Extract the (X, Y) coordinate from the center of the cell holding the provided text.  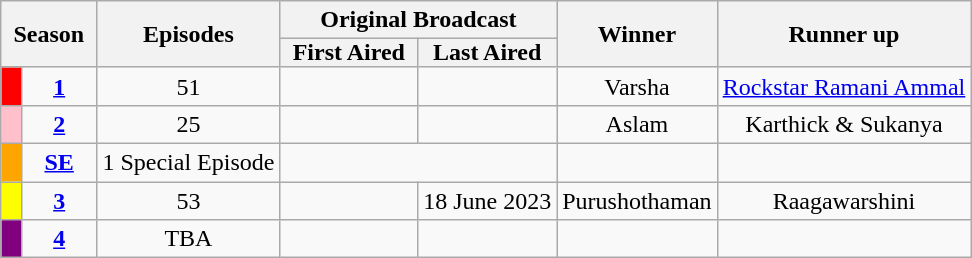
Aslam (637, 124)
Purushothaman (637, 201)
Raagawarshini (844, 201)
Runner up (844, 34)
Last Aired (488, 53)
1 Special Episode (188, 162)
2 (59, 124)
4 (59, 239)
53 (188, 201)
Original Broadcast (418, 20)
51 (188, 86)
Winner (637, 34)
1 (59, 86)
Episodes (188, 34)
25 (188, 124)
Season (49, 34)
Karthick & Sukanya (844, 124)
3 (59, 201)
18 June 2023 (488, 201)
First Aired (349, 53)
Varsha (637, 86)
SE (59, 162)
Rockstar Ramani Ammal (844, 86)
TBA (188, 239)
